Extract the [X, Y] coordinate from the center of the cell holding the provided text.  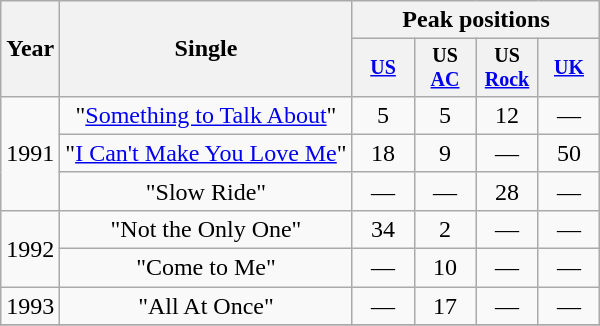
1991 [30, 153]
"Slow Ride" [206, 191]
34 [383, 229]
US [383, 68]
Year [30, 49]
1992 [30, 248]
Peak positions [476, 20]
1993 [30, 306]
50 [569, 153]
US Rock [507, 68]
12 [507, 115]
"All At Once" [206, 306]
"Something to Talk About" [206, 115]
"Not the Only One" [206, 229]
9 [445, 153]
2 [445, 229]
Single [206, 49]
17 [445, 306]
18 [383, 153]
28 [507, 191]
10 [445, 268]
"I Can't Make You Love Me" [206, 153]
UK [569, 68]
"Come to Me" [206, 268]
US AC [445, 68]
